Determine the [X, Y] coordinate at the center of the cell enclosing the given text.  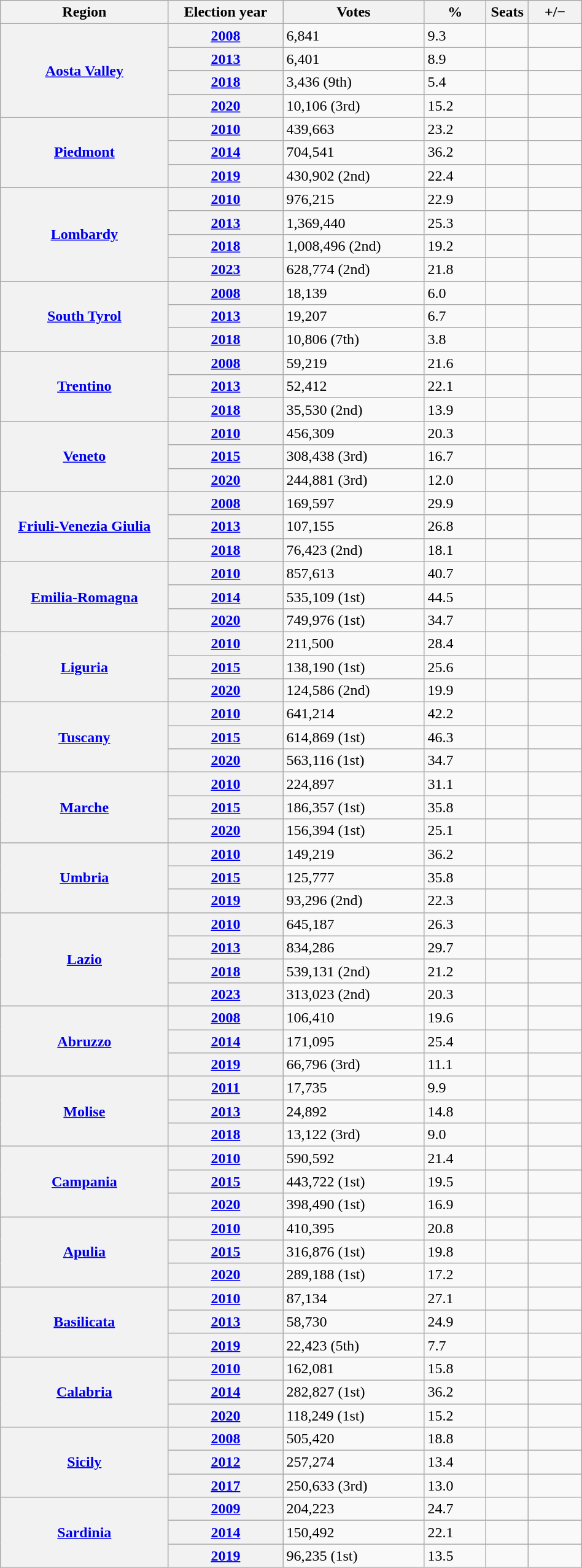
19.8 [456, 1252]
308,438 (3rd) [354, 457]
13.4 [456, 1462]
29.9 [456, 503]
628,774 (2nd) [354, 269]
563,116 (1st) [354, 761]
25.6 [456, 667]
22.3 [456, 901]
26.8 [456, 527]
19.9 [456, 691]
Aosta Valley [85, 71]
Abruzzo [85, 1041]
South Tyrol [85, 316]
Umbria [85, 877]
16.9 [456, 1205]
Trentino [85, 386]
2011 [226, 1088]
35,530 (2nd) [354, 410]
15.8 [456, 1368]
52,412 [354, 386]
976,215 [354, 199]
66,796 (3rd) [354, 1065]
25.3 [456, 222]
169,597 [354, 503]
443,722 (1st) [354, 1182]
Seats [507, 12]
456,309 [354, 433]
87,134 [354, 1298]
25.1 [456, 831]
Calabria [85, 1392]
2017 [226, 1486]
7.7 [456, 1345]
28.4 [456, 643]
289,188 (1st) [354, 1275]
1,369,440 [354, 222]
19.2 [456, 246]
10,806 (7th) [354, 340]
29.7 [456, 947]
21.2 [456, 971]
204,223 [354, 1509]
106,410 [354, 1017]
Sicily [85, 1462]
44.5 [456, 597]
21.8 [456, 269]
Basilicata [85, 1322]
14.8 [456, 1111]
27.1 [456, 1298]
17,735 [354, 1088]
1,008,496 (2nd) [354, 246]
834,286 [354, 947]
24,892 [354, 1111]
22.4 [456, 176]
430,902 (2nd) [354, 176]
6,401 [354, 59]
124,586 (2nd) [354, 691]
93,296 (2nd) [354, 901]
Tuscany [85, 737]
Marche [85, 807]
641,214 [354, 714]
704,541 [354, 152]
Region [85, 12]
645,187 [354, 924]
42.2 [456, 714]
+/− [555, 12]
398,490 (1st) [354, 1205]
6.7 [456, 316]
Liguria [85, 667]
Apulia [85, 1252]
24.9 [456, 1322]
18,139 [354, 293]
25.4 [456, 1041]
13.9 [456, 410]
58,730 [354, 1322]
Lazio [85, 959]
11.1 [456, 1065]
Veneto [85, 457]
505,420 [354, 1439]
40.7 [456, 573]
22.9 [456, 199]
Friuli-Venezia Giulia [85, 527]
857,613 [354, 573]
18.1 [456, 550]
250,633 (3rd) [354, 1486]
12.0 [456, 480]
% [456, 12]
Piedmont [85, 152]
13.0 [456, 1486]
16.7 [456, 457]
18.8 [456, 1439]
19.6 [456, 1017]
9.0 [456, 1135]
171,095 [354, 1041]
316,876 (1st) [354, 1252]
96,235 (1st) [354, 1556]
Molise [85, 1111]
21.4 [456, 1158]
17.2 [456, 1275]
22,423 (5th) [354, 1345]
138,190 (1st) [354, 667]
439,663 [354, 129]
107,155 [354, 527]
224,897 [354, 784]
19.5 [456, 1182]
20.8 [456, 1228]
162,081 [354, 1368]
590,592 [354, 1158]
313,023 (2nd) [354, 994]
13,122 (3rd) [354, 1135]
Emilia-Romagna [85, 597]
118,249 (1st) [354, 1415]
59,219 [354, 363]
614,869 (1st) [354, 737]
186,357 (1st) [354, 807]
749,976 (1st) [354, 620]
8.9 [456, 59]
257,274 [354, 1462]
125,777 [354, 877]
Campania [85, 1182]
3.8 [456, 340]
150,492 [354, 1532]
5.4 [456, 82]
9.9 [456, 1088]
6.0 [456, 293]
24.7 [456, 1509]
244,881 (3rd) [354, 480]
26.3 [456, 924]
10,106 (3rd) [354, 106]
211,500 [354, 643]
Election year [226, 12]
46.3 [456, 737]
149,219 [354, 854]
Votes [354, 12]
282,827 (1st) [354, 1392]
6,841 [354, 36]
156,394 (1st) [354, 831]
410,395 [354, 1228]
19,207 [354, 316]
539,131 (2nd) [354, 971]
Lombardy [85, 234]
31.1 [456, 784]
76,423 (2nd) [354, 550]
Sardinia [85, 1532]
13.5 [456, 1556]
2009 [226, 1509]
2012 [226, 1462]
535,109 (1st) [354, 597]
9.3 [456, 36]
23.2 [456, 129]
21.6 [456, 363]
3,436 (9th) [354, 82]
